Locate the cell with the specified text and output its (x, y) center coordinate. 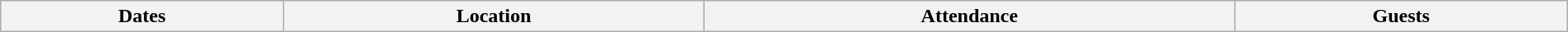
Dates (142, 16)
Guests (1401, 16)
Location (495, 16)
Attendance (969, 16)
